Locate the cell with the specified text and output its [x, y] center coordinate. 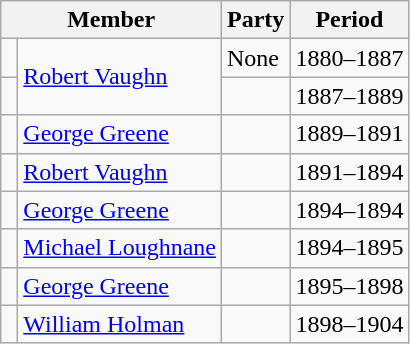
1895–1898 [350, 286]
1894–1894 [350, 210]
1891–1894 [350, 172]
None [255, 58]
1898–1904 [350, 324]
Michael Loughnane [120, 248]
1889–1891 [350, 134]
1887–1889 [350, 96]
1894–1895 [350, 248]
Period [350, 20]
1880–1887 [350, 58]
William Holman [120, 324]
Member [112, 20]
Party [255, 20]
